Find where the given text appears and provide that cell's center as (x, y) coordinate. 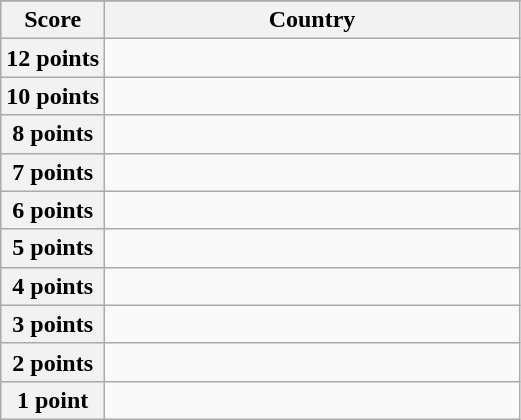
4 points (53, 286)
Country (312, 20)
3 points (53, 324)
Score (53, 20)
12 points (53, 58)
5 points (53, 248)
7 points (53, 172)
2 points (53, 362)
8 points (53, 134)
1 point (53, 400)
6 points (53, 210)
10 points (53, 96)
